Identify which cell holds the provided text, then report its (X, Y) central coordinate. 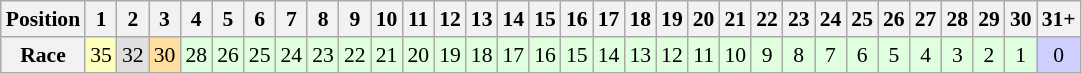
35 (101, 55)
27 (926, 19)
0 (1059, 55)
32 (133, 55)
Race (43, 55)
Position (43, 19)
31+ (1059, 19)
29 (989, 19)
